Scan for the cell matching the given text and deliver its (X, Y) coordinate at center. 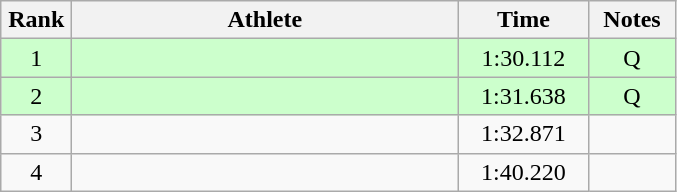
Notes (632, 20)
3 (36, 134)
Time (524, 20)
1 (36, 58)
1:30.112 (524, 58)
2 (36, 96)
1:40.220 (524, 172)
1:31.638 (524, 96)
Rank (36, 20)
4 (36, 172)
Athlete (265, 20)
1:32.871 (524, 134)
